Scan for the cell matching the given text and deliver its [x, y] coordinate at center. 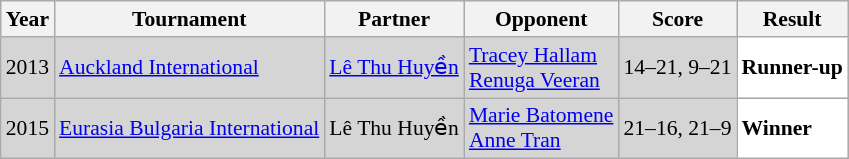
Tournament [189, 19]
Eurasia Bulgaria International [189, 128]
Result [792, 19]
Auckland International [189, 68]
Marie Batomene Anne Tran [542, 128]
Opponent [542, 19]
21–16, 21–9 [677, 128]
Year [28, 19]
Runner-up [792, 68]
2015 [28, 128]
Winner [792, 128]
14–21, 9–21 [677, 68]
Score [677, 19]
Partner [394, 19]
2013 [28, 68]
Tracey Hallam Renuga Veeran [542, 68]
